Scan for the cell matching the given text and deliver its (X, Y) coordinate at center. 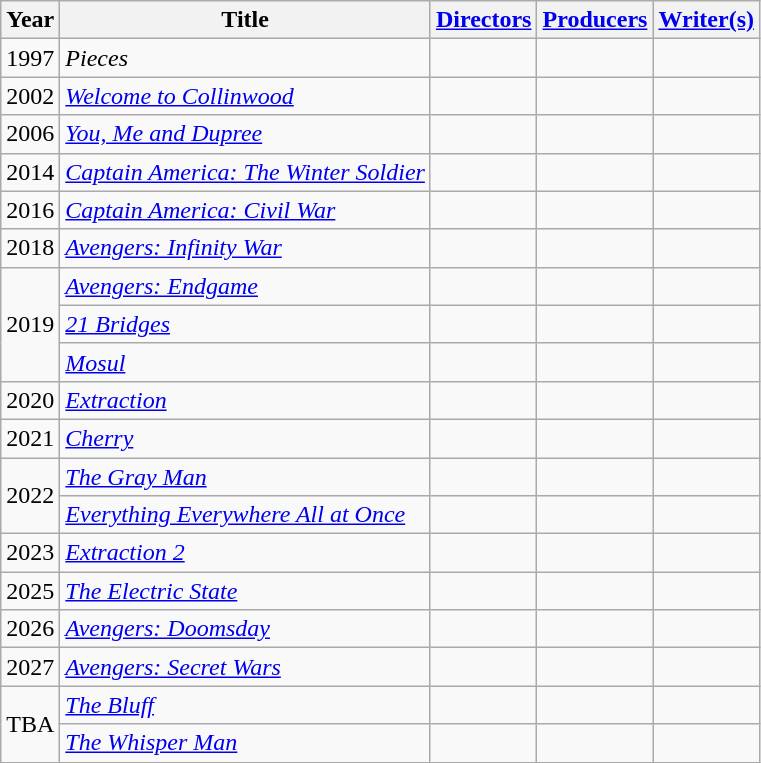
Writer(s) (706, 20)
2002 (30, 96)
Extraction (246, 400)
2006 (30, 134)
Avengers: Secret Wars (246, 667)
2027 (30, 667)
The Electric State (246, 591)
2016 (30, 210)
Avengers: Doomsday (246, 629)
2014 (30, 172)
Everything Everywhere All at Once (246, 515)
Year (30, 20)
2025 (30, 591)
Extraction 2 (246, 553)
TBA (30, 724)
Welcome to Collinwood (246, 96)
2018 (30, 248)
21 Bridges (246, 324)
2023 (30, 553)
Captain America: Civil War (246, 210)
2019 (30, 324)
Captain America: The Winter Soldier (246, 172)
The Gray Man (246, 477)
2026 (30, 629)
Cherry (246, 438)
Producers (595, 20)
2020 (30, 400)
Title (246, 20)
1997 (30, 58)
2021 (30, 438)
Directors (484, 20)
The Whisper Man (246, 743)
Avengers: Endgame (246, 286)
Avengers: Infinity War (246, 248)
Pieces (246, 58)
Mosul (246, 362)
2022 (30, 496)
You, Me and Dupree (246, 134)
The Bluff (246, 705)
